From the cell containing the given text, extract its center point as [x, y] coordinate. 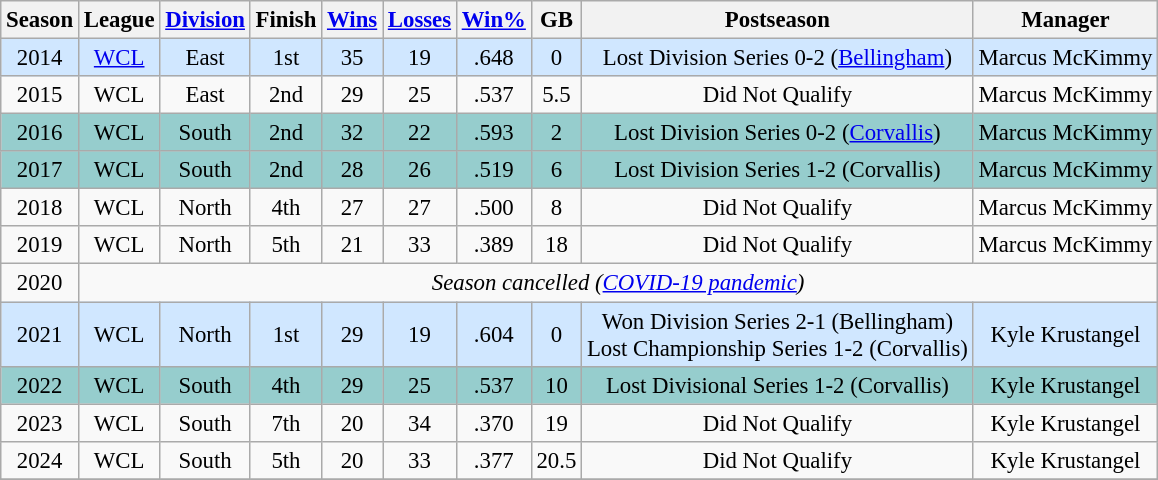
6 [556, 170]
Manager [1066, 20]
Lost Division Series 0-2 (Corvallis) [778, 133]
28 [352, 170]
18 [556, 245]
.500 [494, 208]
Lost Division Series 0-2 (Bellingham) [778, 58]
Finish [286, 20]
.648 [494, 58]
Season cancelled (COVID-19 pandemic) [618, 283]
2017 [40, 170]
.377 [494, 460]
35 [352, 58]
.370 [494, 423]
2020 [40, 283]
GB [556, 20]
Wins [352, 20]
Division [205, 20]
20.5 [556, 460]
2015 [40, 95]
Losses [419, 20]
5.5 [556, 95]
10 [556, 385]
Lost Division Series 1-2 (Corvallis) [778, 170]
2024 [40, 460]
2014 [40, 58]
2021 [40, 334]
32 [352, 133]
7th [286, 423]
8 [556, 208]
22 [419, 133]
34 [419, 423]
26 [419, 170]
Lost Divisional Series 1-2 (Corvallis) [778, 385]
2016 [40, 133]
.593 [494, 133]
21 [352, 245]
2019 [40, 245]
2018 [40, 208]
League [118, 20]
Win% [494, 20]
2 [556, 133]
2022 [40, 385]
Postseason [778, 20]
Won Division Series 2-1 (Bellingham) Lost Championship Series 1-2 (Corvallis) [778, 334]
2023 [40, 423]
.389 [494, 245]
.604 [494, 334]
.519 [494, 170]
Season [40, 20]
